From the cell containing the given text, extract its center point as [X, Y] coordinate. 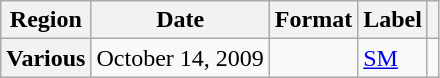
Various [46, 58]
Region [46, 20]
Label [393, 20]
October 14, 2009 [180, 58]
Format [313, 20]
SM [393, 58]
Date [180, 20]
